Return [X, Y] of the center of cell containing provided text 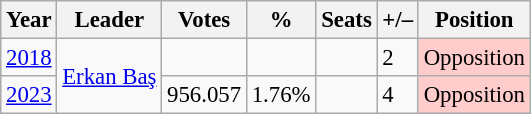
2023 [29, 95]
Seats [346, 20]
2018 [29, 58]
Year [29, 20]
1.76% [280, 95]
Leader [110, 20]
Erkan Baş [110, 76]
956.057 [204, 95]
+/– [398, 20]
4 [398, 95]
Position [474, 20]
2 [398, 58]
% [280, 20]
Votes [204, 20]
